Capture the cell that displays the provided text and extract its (x, y) central coordinate. 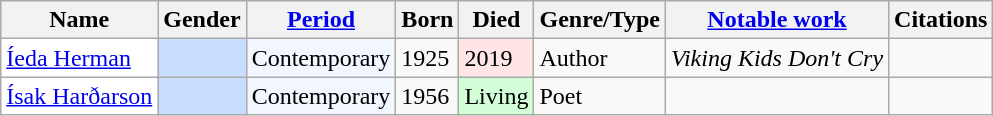
Viking Kids Don't Cry (776, 58)
2019 (496, 58)
Ísak Harðarson (80, 96)
Poet (600, 96)
1925 (428, 58)
Genre/Type (600, 20)
Citations (941, 20)
Period (321, 20)
Author (600, 58)
1956 (428, 96)
Living (496, 96)
Íeda Herman (80, 58)
Notable work (776, 20)
Gender (202, 20)
Name (80, 20)
Died (496, 20)
Born (428, 20)
